Determine the [X, Y] coordinate at the center of the cell enclosing the given text.  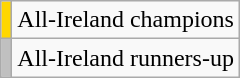
All-Ireland champions [126, 20]
All-Ireland runners-up [126, 58]
